Locate the cell with the specified text and output its (x, y) center coordinate. 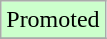
Promoted (53, 20)
